Detect which cell encompasses the target text, then output its [x, y] center coordinate. 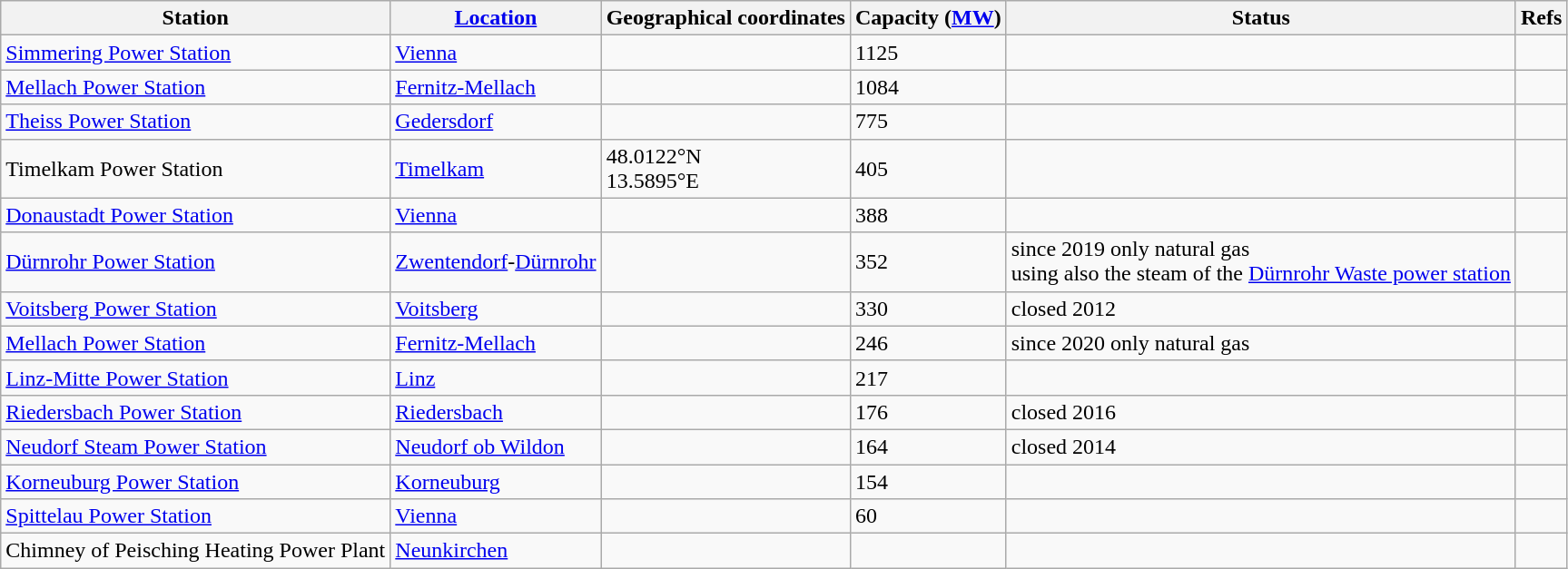
Chimney of Peisching Heating Power Plant [196, 551]
Geographical coordinates [725, 18]
Korneuburg [496, 482]
176 [928, 412]
Spittelau Power Station [196, 516]
Donaustadt Power Station [196, 215]
48.0122°N13.5895°E [725, 169]
closed 2012 [1260, 309]
Neudorf Steam Power Station [196, 446]
Linz-Mitte Power Station [196, 378]
Neudorf ob Wildon [496, 446]
217 [928, 378]
Riedersbach [496, 412]
775 [928, 122]
Theiss Power Station [196, 122]
388 [928, 215]
1125 [928, 53]
Zwentendorf-Dürnrohr [496, 261]
405 [928, 169]
Voitsberg Power Station [196, 309]
Location [496, 18]
Voitsberg [496, 309]
1084 [928, 87]
Refs [1541, 18]
Simmering Power Station [196, 53]
Status [1260, 18]
closed 2014 [1260, 446]
352 [928, 261]
Neunkirchen [496, 551]
60 [928, 516]
since 2019 only natural gasusing also the steam of the Dürnrohr Waste power station [1260, 261]
Capacity (MW) [928, 18]
154 [928, 482]
Timelkam Power Station [196, 169]
closed 2016 [1260, 412]
Gedersdorf [496, 122]
Riedersbach Power Station [196, 412]
246 [928, 343]
Korneuburg Power Station [196, 482]
164 [928, 446]
Station [196, 18]
330 [928, 309]
Timelkam [496, 169]
since 2020 only natural gas [1260, 343]
Linz [496, 378]
Dürnrohr Power Station [196, 261]
